Detect which cell encompasses the target text, then output its [x, y] center coordinate. 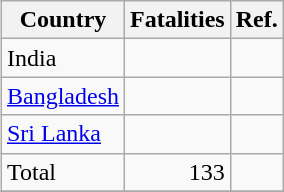
Ref. [256, 20]
Sri Lanka [62, 134]
Bangladesh [62, 96]
India [62, 58]
Country [62, 20]
Total [62, 172]
Fatalities [178, 20]
133 [178, 172]
